Detect which cell encompasses the target text, then output its [X, Y] center coordinate. 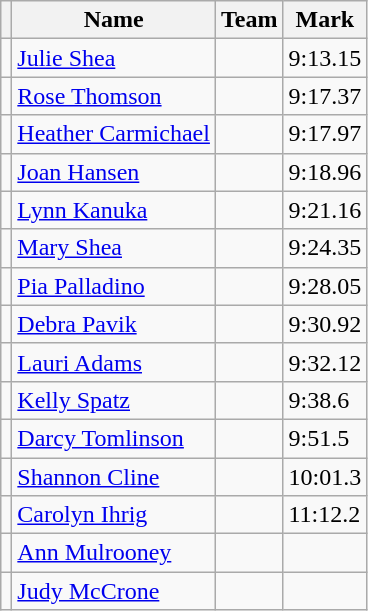
9:18.96 [325, 172]
Carolyn Ihrig [114, 515]
9:28.05 [325, 286]
Julie Shea [114, 58]
Name [114, 20]
Debra Pavik [114, 324]
9:32.12 [325, 362]
Lynn Kanuka [114, 210]
9:51.5 [325, 438]
Rose Thomson [114, 96]
Ann Mulrooney [114, 553]
9:13.15 [325, 58]
Darcy Tomlinson [114, 438]
Mary Shea [114, 248]
9:30.92 [325, 324]
9:17.37 [325, 96]
11:12.2 [325, 515]
Team [249, 20]
10:01.3 [325, 477]
Pia Palladino [114, 286]
9:24.35 [325, 248]
9:21.16 [325, 210]
Mark [325, 20]
Kelly Spatz [114, 400]
9:17.97 [325, 134]
Shannon Cline [114, 477]
Judy McCrone [114, 591]
9:38.6 [325, 400]
Joan Hansen [114, 172]
Lauri Adams [114, 362]
Heather Carmichael [114, 134]
